Search for the cell housing the specified text and yield its (X, Y) center coordinate. 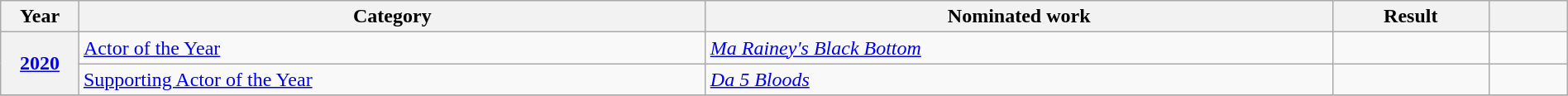
Ma Rainey's Black Bottom (1019, 48)
Actor of the Year (392, 48)
Nominated work (1019, 17)
Year (40, 17)
2020 (40, 64)
Da 5 Bloods (1019, 79)
Supporting Actor of the Year (392, 79)
Category (392, 17)
Result (1411, 17)
